Capture the cell that displays the provided text and extract its [X, Y] central coordinate. 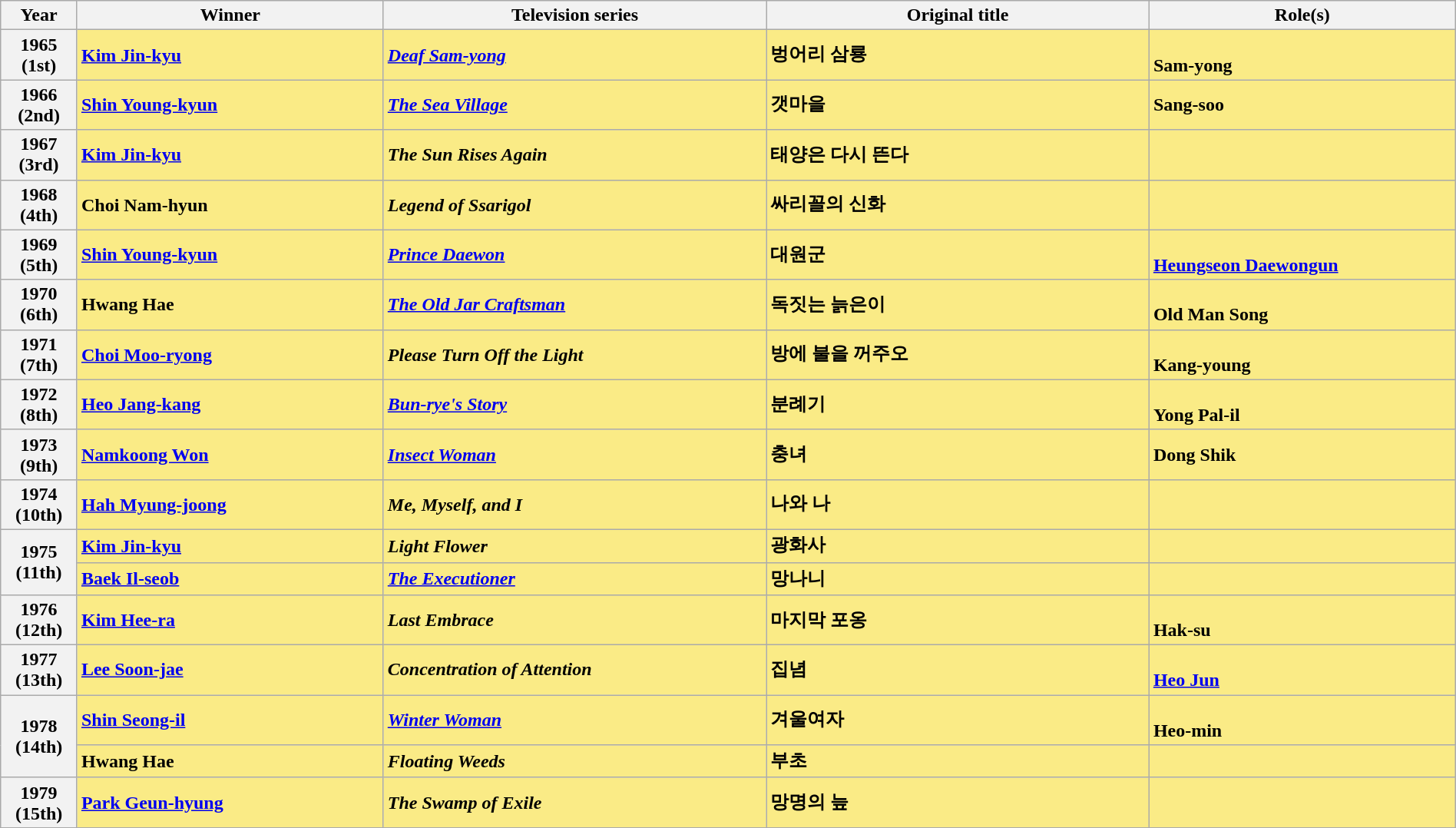
Choi Moo-ryong [230, 355]
겨울여자 [958, 720]
방에 불을 꺼주오 [958, 355]
Television series [574, 15]
Year [39, 15]
Winner [230, 15]
Park Geun-hyung [230, 802]
Bun-rye's Story [574, 404]
1975(11th) [39, 562]
1969(5th) [39, 255]
Light Flower [574, 545]
광화사 [958, 545]
Insect Woman [574, 455]
Lee Soon-jae [230, 670]
1976(12th) [39, 621]
1966(2nd) [39, 104]
싸리꼴의 신화 [958, 204]
독짓는 늙은이 [958, 304]
분례기 [958, 404]
집념 [958, 670]
Heo-min [1302, 720]
벙어리 삼룡 [958, 55]
Winter Woman [574, 720]
망명의 늪 [958, 802]
Original title [958, 15]
Sang-soo [1302, 104]
The Swamp of Exile [574, 802]
1974(10th) [39, 504]
Hak-su [1302, 621]
망나니 [958, 579]
Dong Shik [1302, 455]
Role(s) [1302, 15]
The Sun Rises Again [574, 155]
Concentration of Attention [574, 670]
부초 [958, 762]
마지막 포옹 [958, 621]
Me, Myself, and I [574, 504]
Please Turn Off the Light [574, 355]
Prince Daewon [574, 255]
1967(3rd) [39, 155]
나와 나 [958, 504]
Namkoong Won [230, 455]
Last Embrace [574, 621]
Heungseon Daewongun [1302, 255]
Deaf Sam-yong [574, 55]
1977(13th) [39, 670]
1971(7th) [39, 355]
The Old Jar Craftsman [574, 304]
1972(8th) [39, 404]
태양은 다시 뜬다 [958, 155]
1978(14th) [39, 737]
Baek Il-seob [230, 579]
Heo Jang-kang [230, 404]
Floating Weeds [574, 762]
The Sea Village [574, 104]
1965(1st) [39, 55]
1973(9th) [39, 455]
The Executioner [574, 579]
대원군 [958, 255]
Yong Pal-il [1302, 404]
Kim Hee-ra [230, 621]
1970(6th) [39, 304]
Legend of Ssarigol [574, 204]
Old Man Song [1302, 304]
Heo Jun [1302, 670]
Hah Myung-joong [230, 504]
Choi Nam-hyun [230, 204]
Sam-yong [1302, 55]
Shin Seong-il [230, 720]
1968(4th) [39, 204]
1979(15th) [39, 802]
충녀 [958, 455]
갯마을 [958, 104]
Kang-young [1302, 355]
